Pinpoint the cell where the given text exists, returning its (x, y) midpoint coordinate. 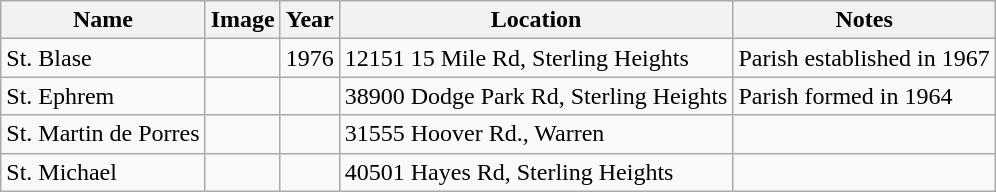
St. Ephrem (103, 96)
40501 Hayes Rd, Sterling Heights (536, 172)
31555 Hoover Rd., Warren (536, 134)
Name (103, 20)
38900 Dodge Park Rd, Sterling Heights (536, 96)
St. Blase (103, 58)
Image (242, 20)
Location (536, 20)
St. Michael (103, 172)
1976 (310, 58)
12151 15 Mile Rd, Sterling Heights (536, 58)
Parish established in 1967 (864, 58)
Parish formed in 1964 (864, 96)
Year (310, 20)
Notes (864, 20)
St. Martin de Porres (103, 134)
